Return (x, y) of the center of cell containing provided text 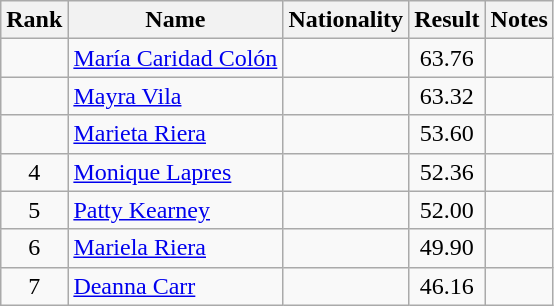
49.90 (447, 248)
Rank (34, 20)
Mariela Riera (176, 248)
63.76 (447, 58)
Mayra Vila (176, 96)
Deanna Carr (176, 286)
Patty Kearney (176, 210)
Nationality (346, 20)
63.32 (447, 96)
4 (34, 172)
6 (34, 248)
Marieta Riera (176, 134)
46.16 (447, 286)
52.00 (447, 210)
5 (34, 210)
Monique Lapres (176, 172)
María Caridad Colón (176, 58)
Result (447, 20)
53.60 (447, 134)
7 (34, 286)
Notes (519, 20)
52.36 (447, 172)
Name (176, 20)
